Return [X, Y] of the center of cell containing provided text 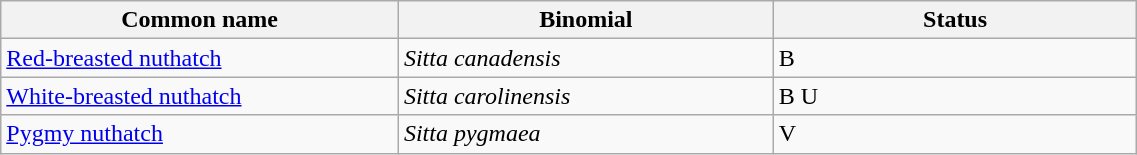
V [955, 134]
B U [955, 96]
Sitta canadensis [586, 58]
White-breasted nuthatch [200, 96]
B [955, 58]
Pygmy nuthatch [200, 134]
Sitta pygmaea [586, 134]
Red-breasted nuthatch [200, 58]
Sitta carolinensis [586, 96]
Status [955, 20]
Binomial [586, 20]
Common name [200, 20]
